Search for the cell housing the specified text and yield its (x, y) center coordinate. 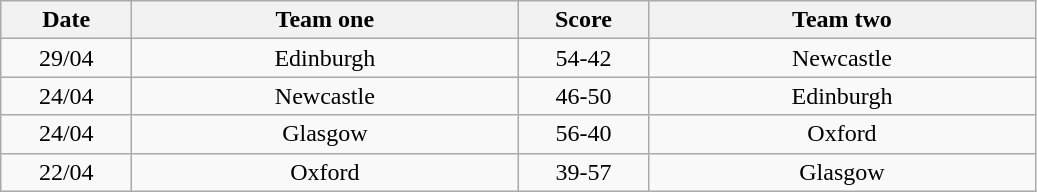
Team one (325, 20)
29/04 (66, 58)
54-42 (584, 58)
Date (66, 20)
39-57 (584, 172)
46-50 (584, 96)
Team two (842, 20)
22/04 (66, 172)
Score (584, 20)
56-40 (584, 134)
